For the text-containing cell, return its midpoint in (X, Y) coordinate format. 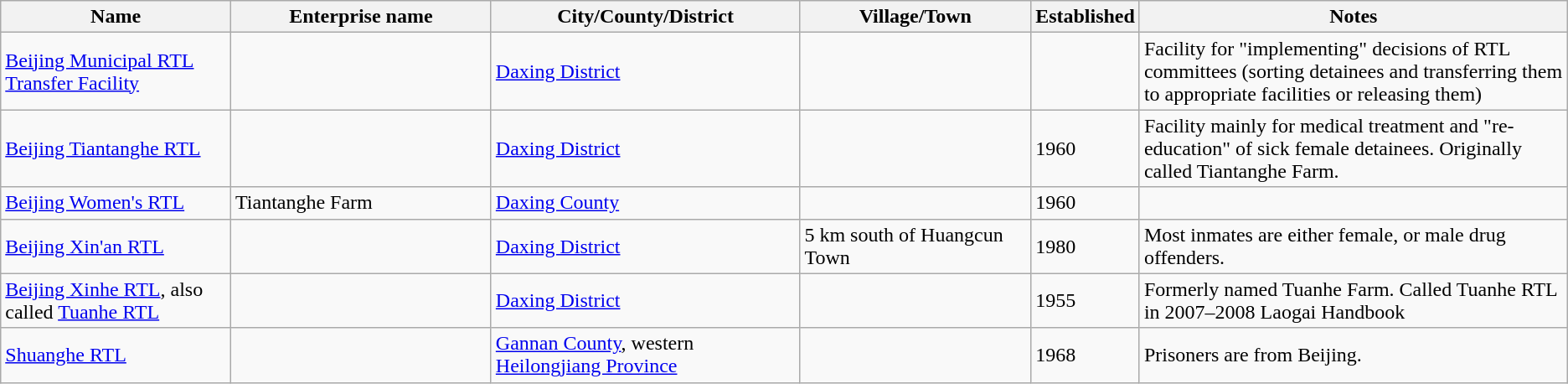
Facility for "implementing" decisions of RTL committees (sorting detainees and transferring them to appropriate facilities or releasing them) (1354, 71)
5 km south of Huangcun Town (916, 246)
Beijing Tiantanghe RTL (116, 148)
Village/Town (916, 17)
Beijing Municipal RTL Transfer Facility (116, 71)
Prisoners are from Beijing. (1354, 355)
Shuanghe RTL (116, 355)
Beijing Xinhe RTL, also called Tuanhe RTL (116, 300)
Tiantanghe Farm (360, 203)
Established (1086, 17)
1968 (1086, 355)
Facility mainly for medical treatment and "re-education" of sick female detainees. Originally called Tiantanghe Farm. (1354, 148)
City/County/District (645, 17)
1955 (1086, 300)
Notes (1354, 17)
Gannan County, western Heilongjiang Province (645, 355)
Beijing Women's RTL (116, 203)
Formerly named Tuanhe Farm. Called Tuanhe RTL in 2007–2008 Laogai Handbook (1354, 300)
Most inmates are either female, or male drug offenders. (1354, 246)
1980 (1086, 246)
Name (116, 17)
Daxing County (645, 203)
Beijing Xin'an RTL (116, 246)
Enterprise name (360, 17)
